Output the [X, Y] coordinate of the center of the cell containing the given text.  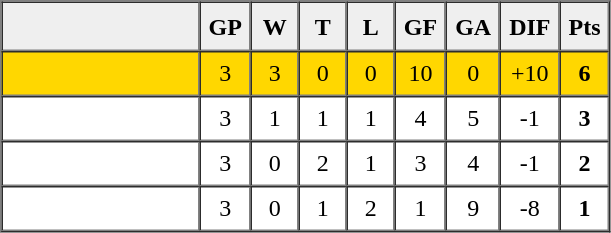
9 [473, 208]
5 [473, 118]
W [275, 27]
GA [473, 27]
6 [585, 74]
Pts [585, 27]
+10 [530, 74]
-8 [530, 208]
DIF [530, 27]
L [371, 27]
10 [420, 74]
GF [420, 27]
GP [226, 27]
T [323, 27]
